Output the (x, y) coordinate of the center of the cell containing the given text.  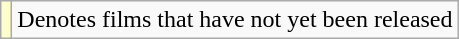
Denotes films that have not yet been released (235, 20)
